Provide the (X, Y) coordinate of the cell's center where the given text is located.  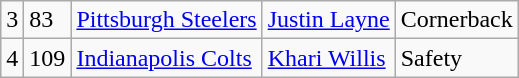
Justin Layne (328, 20)
Safety (456, 58)
4 (12, 58)
Khari Willis (328, 58)
109 (48, 58)
Pittsburgh Steelers (166, 20)
3 (12, 20)
83 (48, 20)
Indianapolis Colts (166, 58)
Cornerback (456, 20)
